Identify which cell holds the provided text, then report its [x, y] central coordinate. 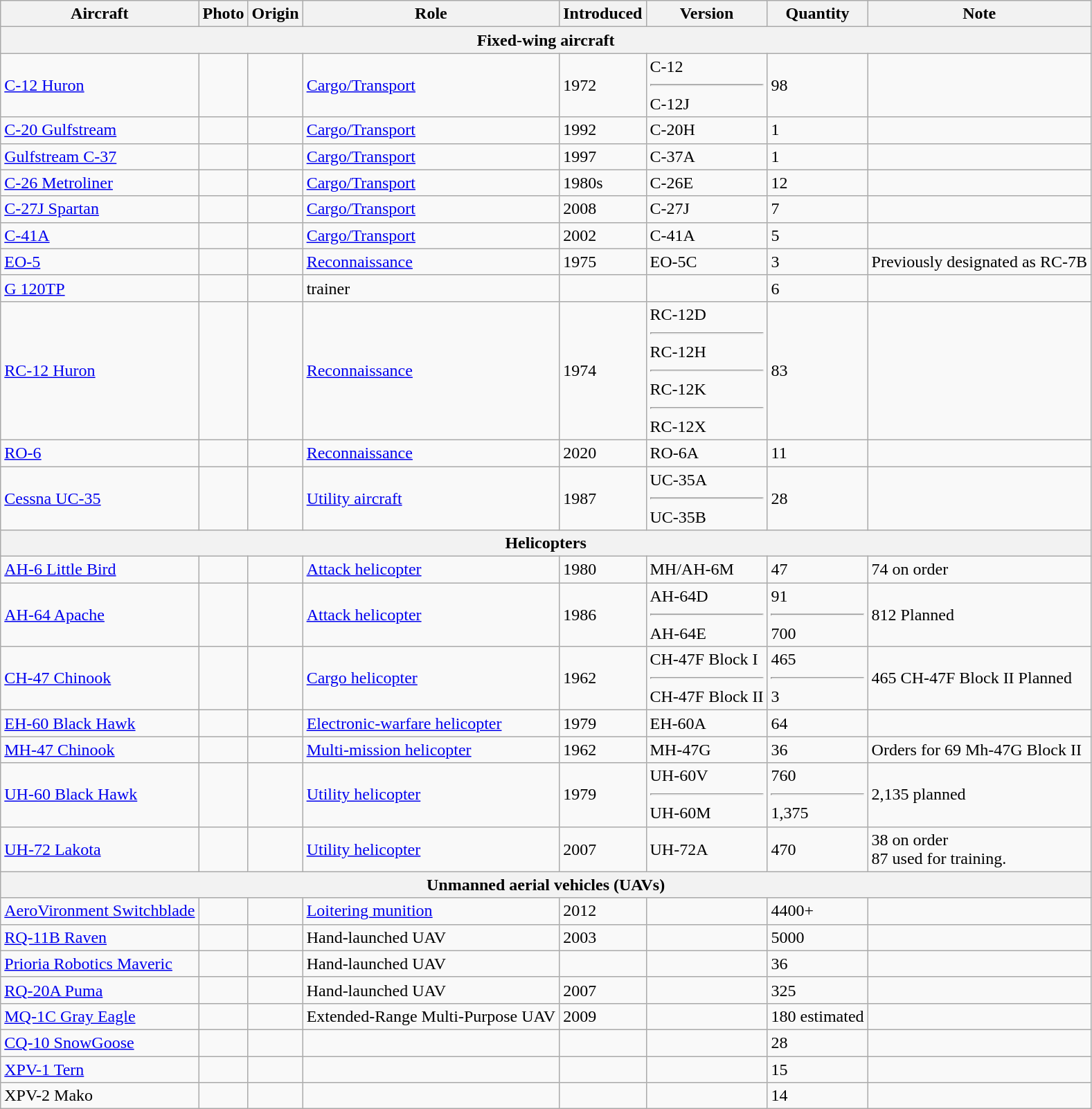
64 [817, 723]
trainer [431, 288]
91700 [817, 615]
465 CH-47F Block II Planned [979, 678]
7 [817, 209]
2008 [602, 209]
EO-5C [706, 262]
RC-12DRC-12HRC-12KRC-12X [706, 370]
470 [817, 849]
Prioria Robotics Maveric [100, 964]
1992 [602, 130]
MH/AH-6M [706, 570]
2003 [602, 937]
C-37A [706, 156]
Version [706, 14]
1986 [602, 615]
Introduced [602, 14]
98 [817, 85]
G 120TP [100, 288]
11 [817, 453]
5000 [817, 937]
5 [817, 235]
1972 [602, 85]
C-12 Huron [100, 85]
Gulfstream C-37 [100, 156]
Extended-Range Multi-Purpose UAV [431, 1016]
Unmanned aerial vehicles (UAVs) [546, 885]
AH-64 Apache [100, 615]
Role [431, 14]
Multi-mission helicopter [431, 750]
C-26E [706, 183]
CQ-10 SnowGoose [100, 1043]
47 [817, 570]
4653 [817, 678]
Note [979, 14]
CH-47F Block ICH-47F Block II [706, 678]
1974 [602, 370]
74 on order [979, 570]
C-20 Gulfstream [100, 130]
EO-5 [100, 262]
7601,375 [817, 795]
1980s [602, 183]
Cargo helicopter [431, 678]
1980 [602, 570]
1975 [602, 262]
2020 [602, 453]
Loitering munition [431, 911]
Cessna UC-35 [100, 498]
83 [817, 370]
Orders for 69 Mh-47G Block II [979, 750]
14 [817, 1096]
RQ-20A Puma [100, 990]
Utility aircraft [431, 498]
38 on order87 used for training. [979, 849]
Previously designated as RC-7B [979, 262]
RO-6 [100, 453]
UH-72A [706, 849]
1987 [602, 498]
UH-60 Black Hawk [100, 795]
MQ-1C Gray Eagle [100, 1016]
Origin [276, 14]
Fixed-wing aircraft [546, 40]
Photo [223, 14]
812 Planned [979, 615]
325 [817, 990]
Quantity [817, 14]
MH-47G [706, 750]
6 [817, 288]
1997 [602, 156]
MH-47 Chinook [100, 750]
4400+ [817, 911]
C-27J Spartan [100, 209]
2012 [602, 911]
C-12C-12J [706, 85]
UH-72 Lakota [100, 849]
UC-35AUC-35B [706, 498]
AH-6 Little Bird [100, 570]
2009 [602, 1016]
AH-64DAH-64E [706, 615]
2002 [602, 235]
RC-12 Huron [100, 370]
Aircraft [100, 14]
RQ-11B Raven [100, 937]
EH-60 Black Hawk [100, 723]
Electronic-warfare helicopter [431, 723]
XPV-2 Mako [100, 1096]
180 estimated [817, 1016]
12 [817, 183]
C-26 Metroliner [100, 183]
15 [817, 1070]
UH-60VUH-60M [706, 795]
AeroVironment Switchblade [100, 911]
C-20H [706, 130]
EH-60A [706, 723]
2,135 planned [979, 795]
XPV-1 Tern [100, 1070]
C-27J [706, 209]
3 [817, 262]
CH-47 Chinook [100, 678]
RO-6A [706, 453]
Helicopters [546, 543]
